Provide the (X, Y) coordinate of the cell's center where the given text is located.  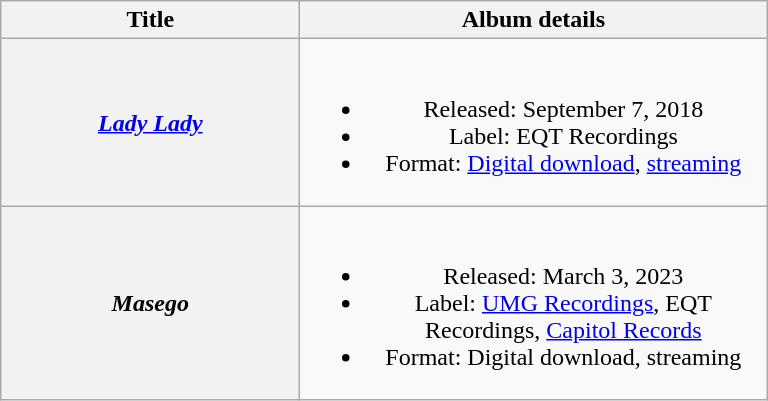
Album details (534, 20)
Masego (150, 303)
Lady Lady (150, 122)
Released: March 3, 2023Label: UMG Recordings, EQT Recordings, Capitol RecordsFormat: Digital download, streaming (534, 303)
Title (150, 20)
Released: September 7, 2018Label: EQT RecordingsFormat: Digital download, streaming (534, 122)
